Locate the cell with the specified text and output its (x, y) center coordinate. 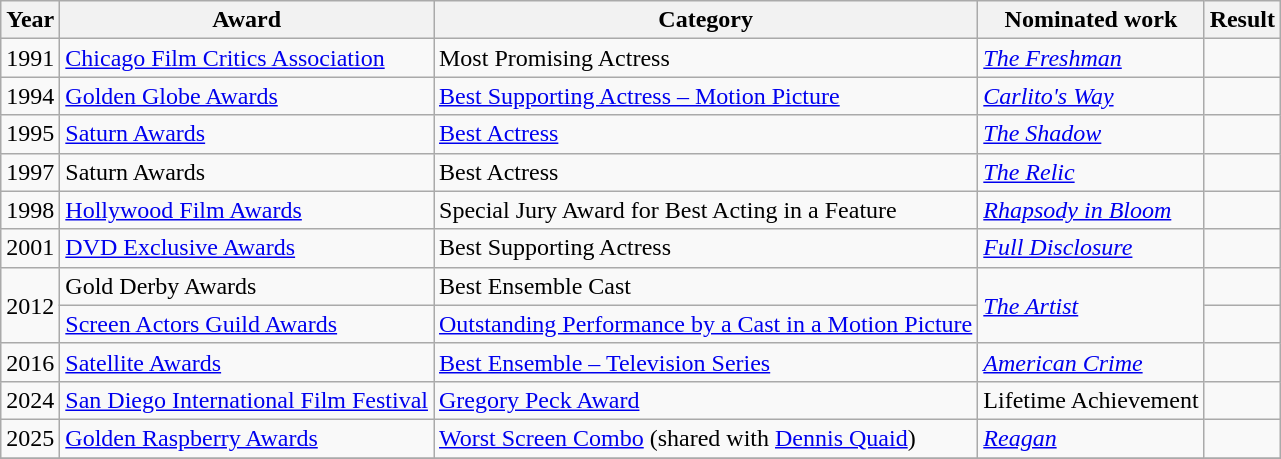
DVD Exclusive Awards (247, 248)
Best Ensemble – Television Series (706, 362)
The Relic (1091, 172)
The Shadow (1091, 134)
American Crime (1091, 362)
Most Promising Actress (706, 58)
The Artist (1091, 305)
Carlito's Way (1091, 96)
1991 (30, 58)
2001 (30, 248)
Gregory Peck Award (706, 400)
Nominated work (1091, 20)
Hollywood Film Awards (247, 210)
Lifetime Achievement (1091, 400)
2024 (30, 400)
Rhapsody in Bloom (1091, 210)
Reagan (1091, 438)
Best Supporting Actress (706, 248)
2012 (30, 305)
Worst Screen Combo (shared with Dennis Quaid) (706, 438)
Special Jury Award for Best Acting in a Feature (706, 210)
2016 (30, 362)
1998 (30, 210)
1997 (30, 172)
2025 (30, 438)
Result (1242, 20)
Category (706, 20)
1995 (30, 134)
Chicago Film Critics Association (247, 58)
Outstanding Performance by a Cast in a Motion Picture (706, 324)
1994 (30, 96)
The Freshman (1091, 58)
Golden Raspberry Awards (247, 438)
Golden Globe Awards (247, 96)
Satellite Awards (247, 362)
Screen Actors Guild Awards (247, 324)
San Diego International Film Festival (247, 400)
Best Supporting Actress – Motion Picture (706, 96)
Award (247, 20)
Gold Derby Awards (247, 286)
Best Ensemble Cast (706, 286)
Full Disclosure (1091, 248)
Year (30, 20)
